Output the [X, Y] coordinate of the center of the cell containing the given text.  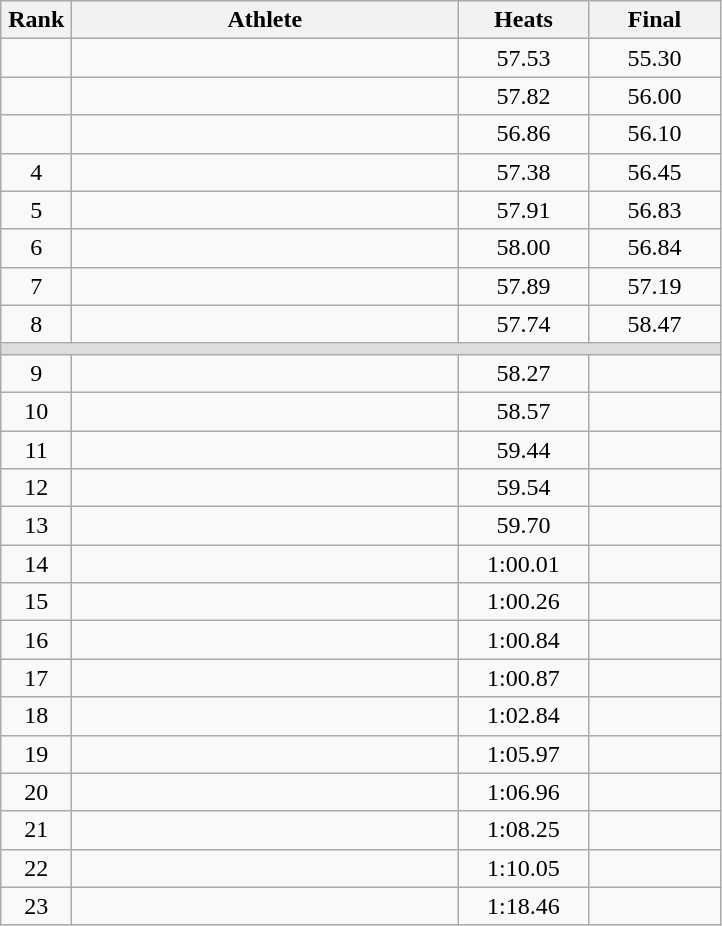
8 [36, 324]
Athlete [265, 20]
1:02.84 [524, 716]
20 [36, 792]
19 [36, 754]
1:00.84 [524, 640]
56.10 [654, 134]
17 [36, 678]
11 [36, 449]
58.47 [654, 324]
1:08.25 [524, 830]
58.00 [524, 248]
1:18.46 [524, 906]
56.86 [524, 134]
56.83 [654, 210]
9 [36, 373]
4 [36, 172]
1:00.26 [524, 602]
7 [36, 286]
10 [36, 411]
58.57 [524, 411]
23 [36, 906]
59.70 [524, 526]
56.00 [654, 96]
6 [36, 248]
57.53 [524, 58]
57.91 [524, 210]
22 [36, 868]
12 [36, 488]
56.84 [654, 248]
58.27 [524, 373]
15 [36, 602]
1:00.01 [524, 564]
1:06.96 [524, 792]
5 [36, 210]
21 [36, 830]
Heats [524, 20]
57.38 [524, 172]
1:10.05 [524, 868]
56.45 [654, 172]
57.74 [524, 324]
Final [654, 20]
14 [36, 564]
13 [36, 526]
59.54 [524, 488]
Rank [36, 20]
18 [36, 716]
1:00.87 [524, 678]
57.82 [524, 96]
59.44 [524, 449]
1:05.97 [524, 754]
55.30 [654, 58]
57.89 [524, 286]
57.19 [654, 286]
16 [36, 640]
